For the text-containing cell, return its midpoint in (X, Y) coordinate format. 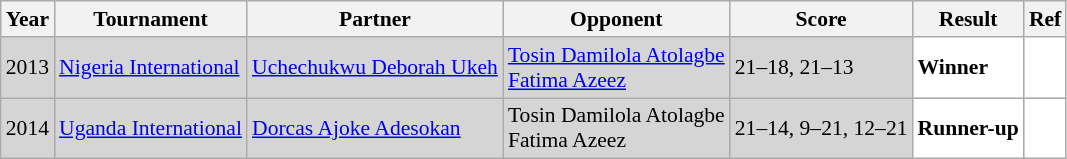
Uganda International (150, 128)
Result (968, 19)
Opponent (616, 19)
21–14, 9–21, 12–21 (822, 128)
Tournament (150, 19)
2014 (28, 128)
Partner (375, 19)
21–18, 21–13 (822, 68)
2013 (28, 68)
Uchechukwu Deborah Ukeh (375, 68)
Ref (1045, 19)
Nigeria International (150, 68)
Score (822, 19)
Runner-up (968, 128)
Dorcas Ajoke Adesokan (375, 128)
Year (28, 19)
Winner (968, 68)
